Capture the cell that displays the provided text and extract its [X, Y] central coordinate. 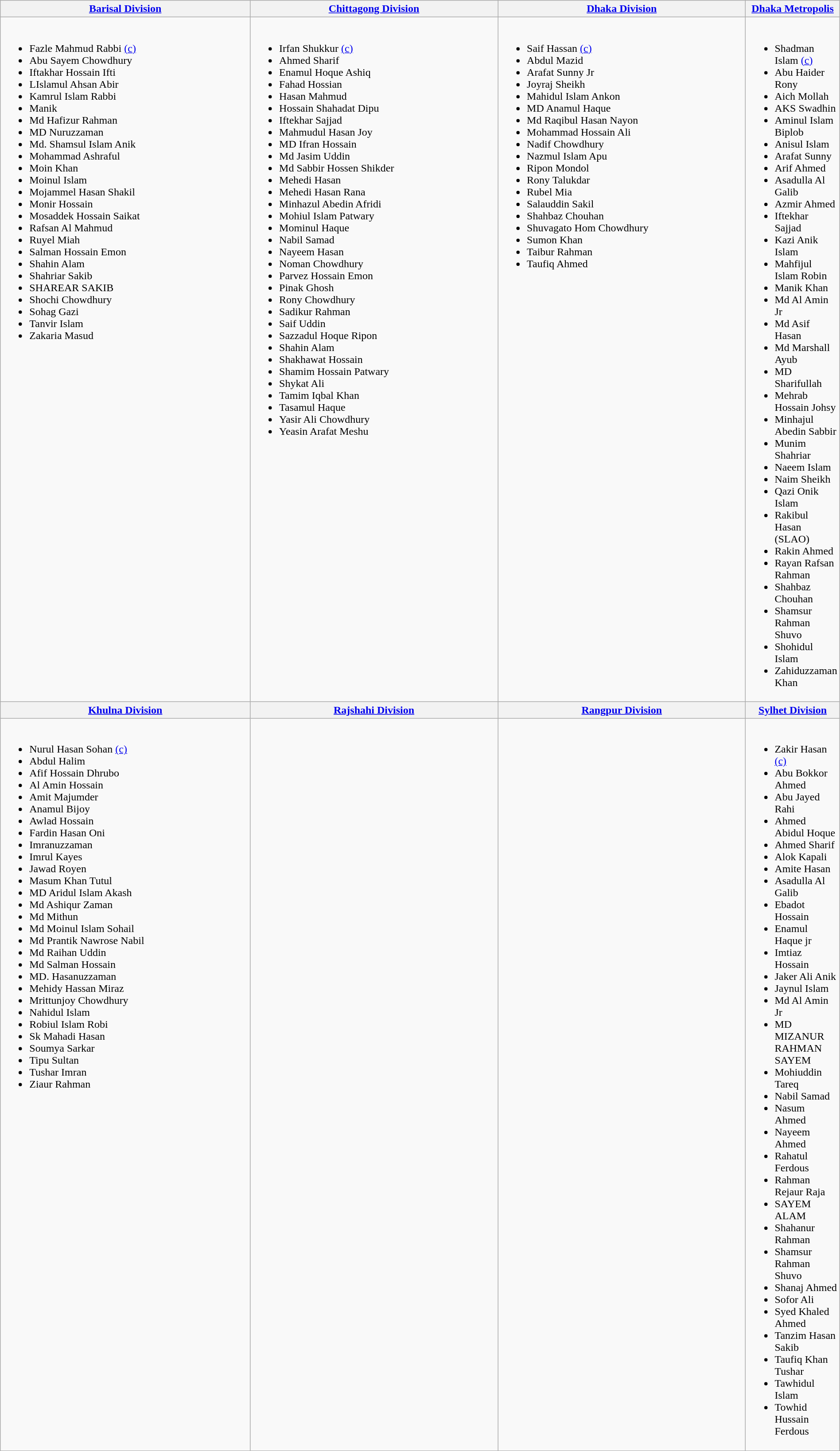
Dhaka Metropolis [793, 9]
Barisal Division [125, 9]
Khulna Division [125, 710]
Sylhet Division [793, 710]
Chittagong Division [374, 9]
Dhaka Division [622, 9]
Rangpur Division [622, 710]
Rajshahi Division [374, 710]
